Determine the (x, y) coordinate at the center of the cell enclosing the given text.  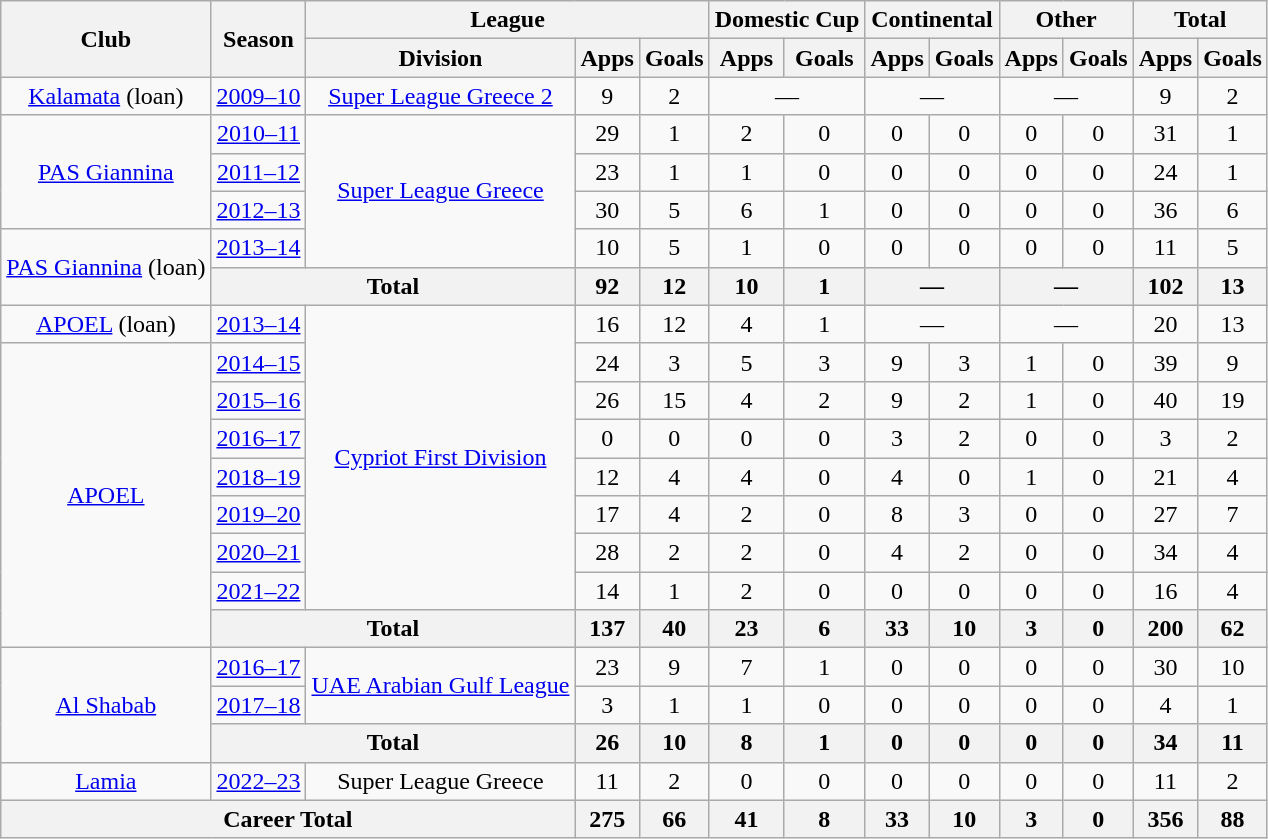
Division (440, 58)
2014–15 (258, 362)
Continental (932, 20)
66 (674, 819)
19 (1233, 400)
Cypriot First Division (440, 457)
14 (607, 591)
15 (674, 400)
2012–13 (258, 210)
62 (1233, 629)
2017–18 (258, 705)
200 (1165, 629)
29 (607, 134)
21 (1165, 477)
92 (607, 286)
Career Total (288, 819)
PAS Giannina (106, 172)
Super League Greece 2 (440, 96)
Club (106, 39)
2011–12 (258, 172)
28 (607, 553)
PAS Giannina (loan) (106, 267)
Al Shabab (106, 705)
31 (1165, 134)
Other (1066, 20)
APOEL (106, 495)
2021–22 (258, 591)
20 (1165, 324)
2018–19 (258, 477)
36 (1165, 210)
356 (1165, 819)
UAE Arabian Gulf League (440, 686)
275 (607, 819)
League (508, 20)
39 (1165, 362)
Kalamata (loan) (106, 96)
2019–20 (258, 515)
Domestic Cup (787, 20)
2020–21 (258, 553)
2009–10 (258, 96)
2015–16 (258, 400)
88 (1233, 819)
27 (1165, 515)
2022–23 (258, 781)
102 (1165, 286)
Lamia (106, 781)
APOEL (loan) (106, 324)
Season (258, 39)
17 (607, 515)
2010–11 (258, 134)
41 (746, 819)
137 (607, 629)
